Capture the cell that displays the provided text and extract its [x, y] central coordinate. 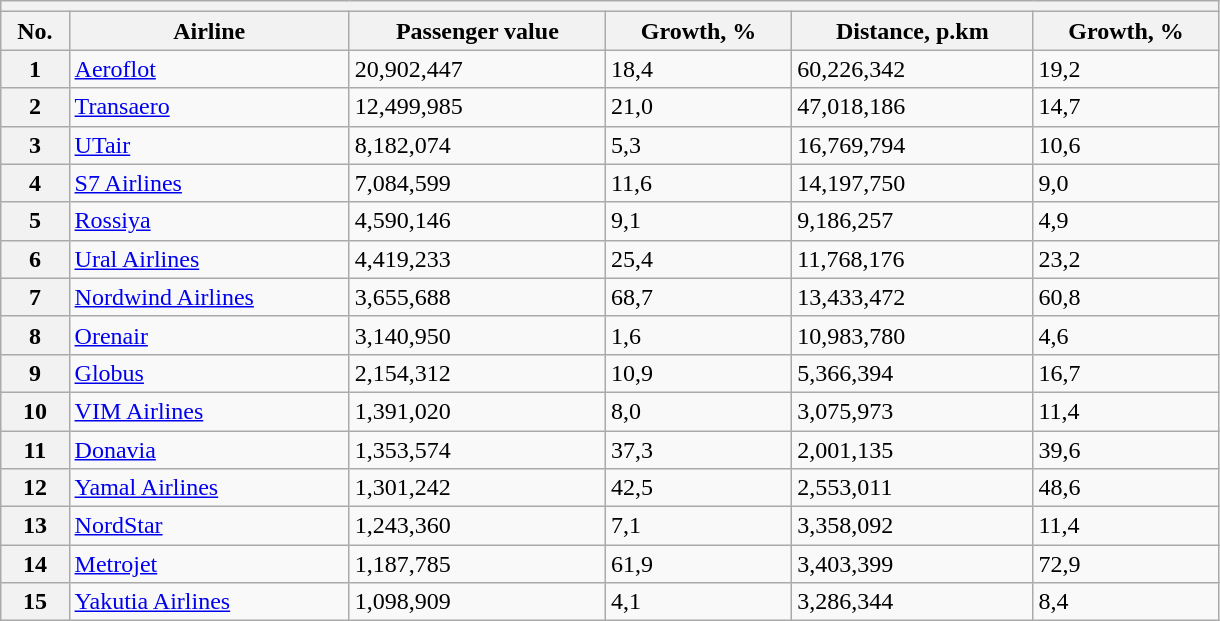
1,6 [698, 335]
3,286,344 [912, 602]
Aeroflot [209, 69]
Orenair [209, 335]
8,0 [698, 411]
1,243,360 [477, 526]
14 [35, 564]
42,5 [698, 488]
Metrojet [209, 564]
12 [35, 488]
5 [35, 221]
Transaero [209, 107]
12,499,985 [477, 107]
14,7 [1126, 107]
1,301,242 [477, 488]
Airline [209, 31]
4,1 [698, 602]
Ural Airlines [209, 259]
4,6 [1126, 335]
7,084,599 [477, 183]
7 [35, 297]
37,3 [698, 449]
3 [35, 145]
8,4 [1126, 602]
2,154,312 [477, 373]
10,983,780 [912, 335]
8 [35, 335]
39,6 [1126, 449]
61,9 [698, 564]
13,433,472 [912, 297]
16,769,794 [912, 145]
Yakutia Airlines [209, 602]
13 [35, 526]
4,9 [1126, 221]
72,9 [1126, 564]
4,590,146 [477, 221]
Rossiya [209, 221]
6 [35, 259]
Donavia [209, 449]
VIM Airlines [209, 411]
19,2 [1126, 69]
2,001,135 [912, 449]
9,1 [698, 221]
3,358,092 [912, 526]
Yamal Airlines [209, 488]
Distance, p.km [912, 31]
48,6 [1126, 488]
60,8 [1126, 297]
7,1 [698, 526]
8,182,074 [477, 145]
2 [35, 107]
S7 Airlines [209, 183]
9,0 [1126, 183]
9,186,257 [912, 221]
11,768,176 [912, 259]
NordStar [209, 526]
1,353,574 [477, 449]
10,9 [698, 373]
4,419,233 [477, 259]
Passenger value [477, 31]
Nordwind Airlines [209, 297]
1,391,020 [477, 411]
9 [35, 373]
3,403,399 [912, 564]
1,187,785 [477, 564]
68,7 [698, 297]
15 [35, 602]
1 [35, 69]
10,6 [1126, 145]
11 [35, 449]
3,140,950 [477, 335]
25,4 [698, 259]
21,0 [698, 107]
No. [35, 31]
2,553,011 [912, 488]
60,226,342 [912, 69]
47,018,186 [912, 107]
UTair [209, 145]
23,2 [1126, 259]
5,3 [698, 145]
5,366,394 [912, 373]
Globus [209, 373]
14,197,750 [912, 183]
3,655,688 [477, 297]
11,6 [698, 183]
10 [35, 411]
20,902,447 [477, 69]
3,075,973 [912, 411]
18,4 [698, 69]
4 [35, 183]
1,098,909 [477, 602]
16,7 [1126, 373]
